Pinpoint the cell where the given text exists, returning its (X, Y) midpoint coordinate. 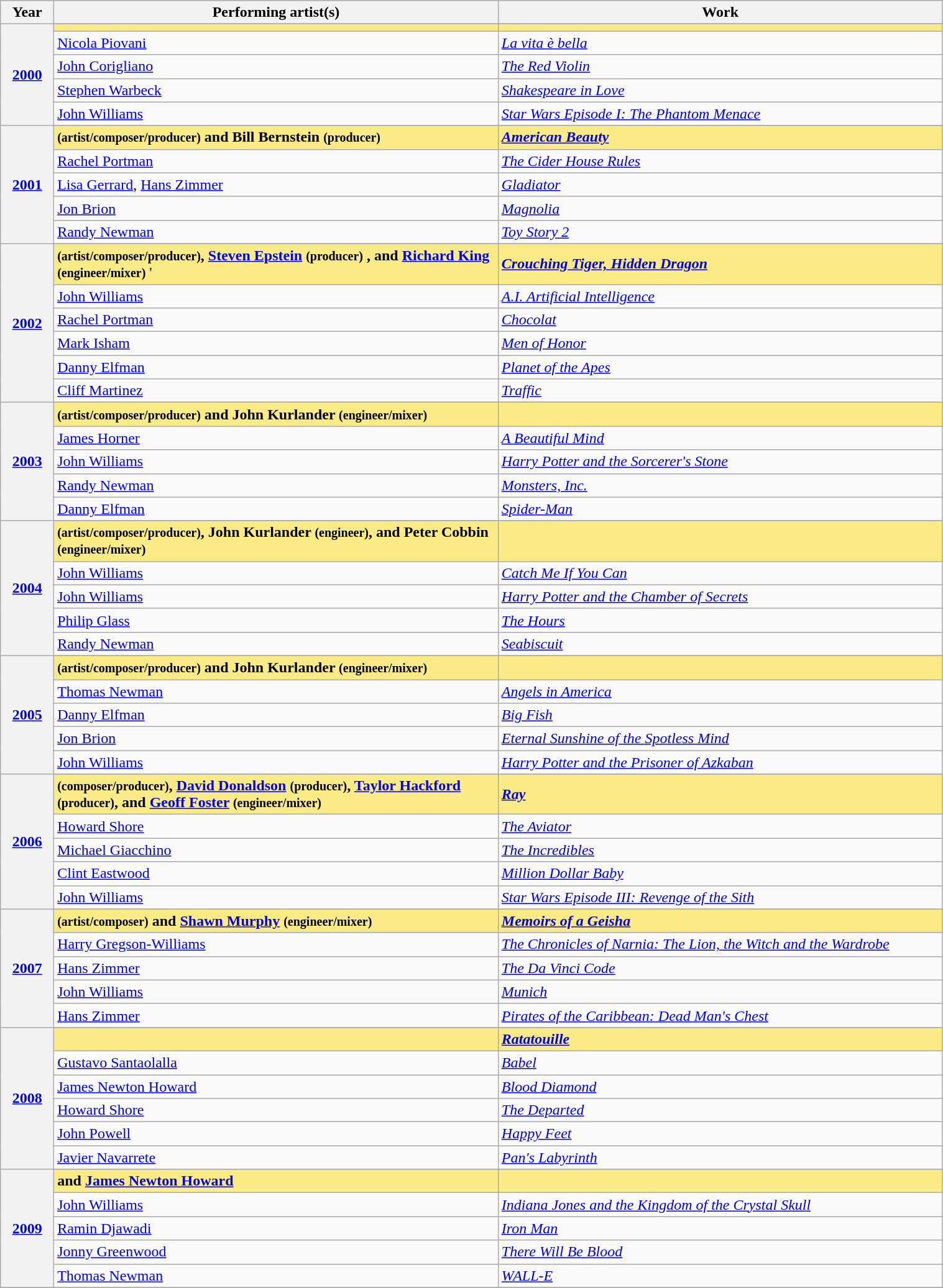
2002 (27, 323)
2009 (27, 1228)
Planet of the Apes (720, 367)
(artist/composer/producer) and Bill Bernstein (producer) (276, 137)
2005 (27, 715)
Shakespeare in Love (720, 90)
Magnolia (720, 208)
The Incredibles (720, 850)
Jonny Greenwood (276, 1252)
Spider-Man (720, 509)
Happy Feet (720, 1134)
Cliff Martinez (276, 391)
2008 (27, 1098)
Big Fish (720, 715)
Monsters, Inc. (720, 485)
James Newton Howard (276, 1087)
John Powell (276, 1134)
Stephen Warbeck (276, 90)
Work (720, 12)
Clint Eastwood (276, 874)
2001 (27, 185)
2007 (27, 968)
James Horner (276, 438)
Angels in America (720, 692)
Seabiscuit (720, 644)
and James Newton Howard (276, 1181)
Ray (720, 794)
Ramin Djawadi (276, 1228)
American Beauty (720, 137)
The Red Violin (720, 66)
Indiana Jones and the Kingdom of the Crystal Skull (720, 1205)
Pan's Labyrinth (720, 1158)
(artist/composer/producer), Steven Epstein (producer) , and Richard King (engineer/mixer) ' (276, 263)
The Cider House Rules (720, 161)
WALL-E (720, 1276)
2004 (27, 588)
Star Wars Episode I: The Phantom Menace (720, 114)
Men of Honor (720, 344)
Babel (720, 1062)
Blood Diamond (720, 1087)
Michael Giacchino (276, 850)
(artist/composer/producer), John Kurlander (engineer), and Peter Cobbin (engineer/mixer) (276, 541)
Harry Potter and the Chamber of Secrets (720, 596)
Gladiator (720, 185)
Catch Me If You Can (720, 573)
Javier Navarrete (276, 1158)
Traffic (720, 391)
2003 (27, 462)
Gustavo Santaolalla (276, 1062)
Year (27, 12)
John Corigliano (276, 66)
Chocolat (720, 320)
Crouching Tiger, Hidden Dragon (720, 263)
(artist/composer) and Shawn Murphy (engineer/mixer) (276, 921)
Performing artist(s) (276, 12)
The Da Vinci Code (720, 968)
Mark Isham (276, 344)
Munich (720, 992)
Nicola Piovani (276, 43)
2000 (27, 75)
The Chronicles of Narnia: The Lion, the Witch and the Wardrobe (720, 944)
Harry Potter and the Sorcerer's Stone (720, 462)
A Beautiful Mind (720, 438)
Pirates of the Caribbean: Dead Man's Chest (720, 1015)
Star Wars Episode III: Revenge of the Sith (720, 897)
There Will Be Blood (720, 1252)
(composer/producer), David Donaldson (producer), Taylor Hackford (producer), and Geoff Foster (engineer/mixer) (276, 794)
Harry Potter and the Prisoner of Azkaban (720, 762)
Eternal Sunshine of the Spotless Mind (720, 739)
The Aviator (720, 826)
Toy Story 2 (720, 232)
Iron Man (720, 1228)
La vita è bella (720, 43)
Lisa Gerrard, Hans Zimmer (276, 185)
Million Dollar Baby (720, 874)
The Hours (720, 620)
Ratatouille (720, 1039)
2006 (27, 841)
A.I. Artificial Intelligence (720, 296)
Philip Glass (276, 620)
Memoirs of a Geisha (720, 921)
The Departed (720, 1110)
Harry Gregson-Williams (276, 944)
